Search for the cell housing the specified text and yield its (x, y) center coordinate. 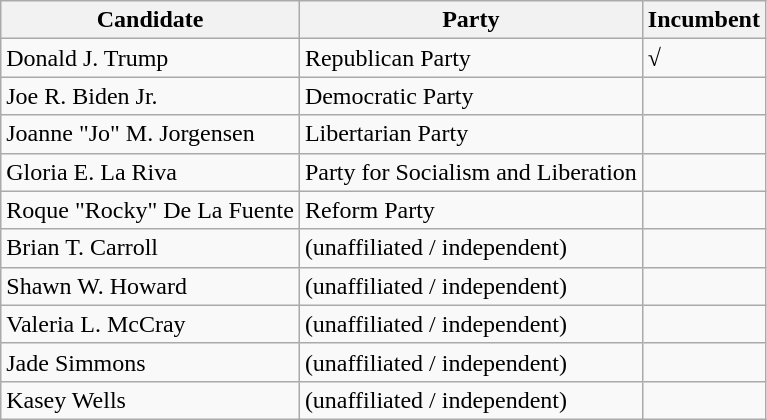
Incumbent (704, 20)
Donald J. Trump (150, 58)
Kasey Wells (150, 400)
Libertarian Party (470, 134)
Candidate (150, 20)
Republican Party (470, 58)
Joanne "Jo" M. Jorgensen (150, 134)
Democratic Party (470, 96)
Valeria L. McCray (150, 324)
Shawn W. Howard (150, 286)
Brian T. Carroll (150, 248)
Jade Simmons (150, 362)
Party (470, 20)
Joe R. Biden Jr. (150, 96)
Roque "Rocky" De La Fuente (150, 210)
Party for Socialism and Liberation (470, 172)
Gloria E. La Riva (150, 172)
√ (704, 58)
Reform Party (470, 210)
